Detect which cell encompasses the target text, then output its [X, Y] center coordinate. 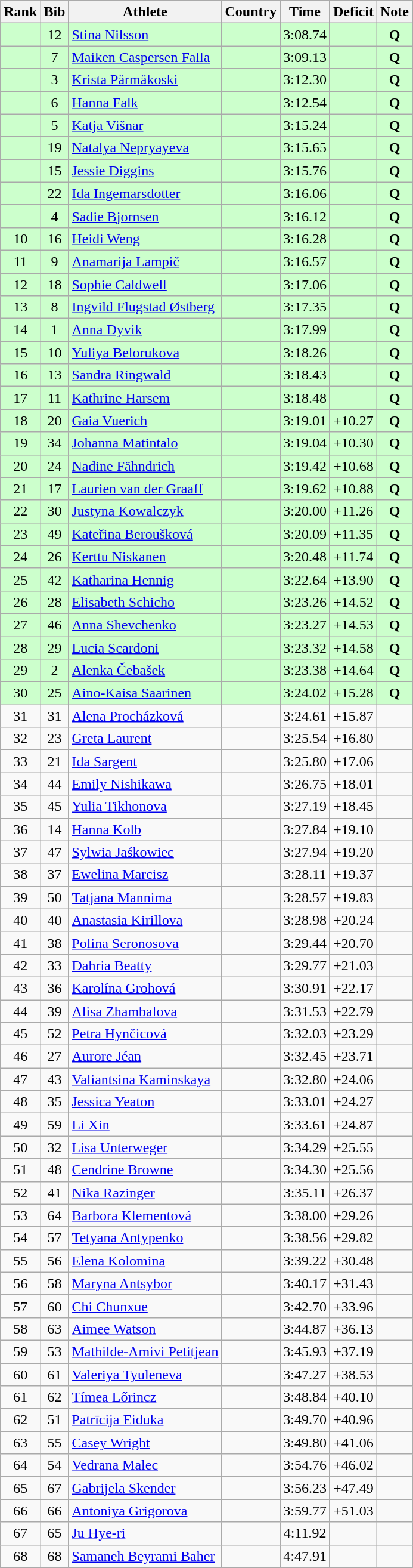
+33.96 [353, 1306]
+23.71 [353, 1057]
Katja Višnar [145, 125]
+11.26 [353, 511]
Sylwia Jaśkowiec [145, 852]
3:26.75 [305, 784]
Valiantsina Kaminskaya [145, 1079]
+13.90 [353, 579]
+24.27 [353, 1102]
+21.03 [353, 965]
3:38.56 [305, 1238]
3:29.77 [305, 965]
3:25.80 [305, 761]
3:16.06 [305, 193]
3:20.48 [305, 557]
3:33.61 [305, 1125]
Rank [20, 12]
+46.02 [353, 1465]
+10.88 [353, 489]
Justyna Kowalczyk [145, 511]
Nadine Fähndrich [145, 466]
Ewelina Marcisz [145, 875]
3:54.76 [305, 1465]
3:35.11 [305, 1193]
Petra Hynčicová [145, 1034]
Hanna Kolb [145, 829]
3:20.09 [305, 534]
3:49.80 [305, 1443]
+19.20 [353, 852]
3:23.26 [305, 602]
3:23.27 [305, 625]
+22.17 [353, 988]
+15.28 [353, 693]
Ida Ingemarsdotter [145, 193]
3:48.84 [305, 1397]
3:47.27 [305, 1374]
Tetyana Antypenko [145, 1238]
6 [55, 103]
3:18.43 [305, 375]
+19.10 [353, 829]
3:40.17 [305, 1283]
+31.43 [353, 1283]
3:30.91 [305, 988]
3:19.42 [305, 466]
+20.24 [353, 920]
3:29.44 [305, 943]
3:27.84 [305, 829]
3:15.24 [305, 125]
Elisabeth Schicho [145, 602]
Maiken Caspersen Falla [145, 57]
3:28.98 [305, 920]
Laurien van der Graaff [145, 489]
3:25.54 [305, 739]
Alenka Čebašek [145, 671]
9 [55, 261]
Anna Shevchenko [145, 625]
3:23.32 [305, 647]
Alisa Zhambalova [145, 1011]
Barbora Klementová [145, 1215]
Krista Pärmäkoski [145, 80]
3:34.29 [305, 1147]
Note [395, 12]
3:45.93 [305, 1351]
3:27.94 [305, 852]
4:11.92 [305, 1533]
3:16.28 [305, 239]
+18.01 [353, 784]
Aino-Kaisa Saarinen [145, 693]
Aurore Jéan [145, 1057]
3:49.70 [305, 1420]
3:16.12 [305, 216]
Johanna Matintalo [145, 443]
Nika Razinger [145, 1193]
5 [55, 125]
7 [55, 57]
3:28.57 [305, 897]
3:17.99 [305, 330]
8 [55, 307]
+51.03 [353, 1511]
3:24.02 [305, 693]
Greta Laurent [145, 739]
Yulia Tikhonova [145, 807]
+11.35 [353, 534]
3:33.01 [305, 1102]
+18.45 [353, 807]
+37.19 [353, 1351]
3:17.06 [305, 285]
3:34.30 [305, 1170]
+40.10 [353, 1397]
Katharina Hennig [145, 579]
+24.06 [353, 1079]
Gabrijela Skender [145, 1488]
3:28.11 [305, 875]
+47.49 [353, 1488]
3:32.80 [305, 1079]
+19.83 [353, 897]
Jessie Diggins [145, 171]
+30.48 [353, 1261]
+23.29 [353, 1034]
+14.52 [353, 602]
3:24.61 [305, 716]
Maryna Antsybor [145, 1283]
3:32.03 [305, 1034]
+11.74 [353, 557]
+29.82 [353, 1238]
3:27.19 [305, 807]
Ida Sargent [145, 761]
Patrīcija Eiduka [145, 1420]
Hanna Falk [145, 103]
Lucia Scardoni [145, 647]
Chi Chunxue [145, 1306]
+10.68 [353, 466]
+15.87 [353, 716]
4:47.91 [305, 1556]
3:31.53 [305, 1011]
3:08.74 [305, 35]
Stina Nilsson [145, 35]
+36.13 [353, 1329]
Natalya Nepryayeva [145, 148]
Samaneh Beyrami Baher [145, 1556]
Gaia Vuerich [145, 421]
3 [55, 80]
3:59.77 [305, 1511]
+14.58 [353, 647]
3:09.13 [305, 57]
+20.70 [353, 943]
Li Xin [145, 1125]
3:56.23 [305, 1488]
+14.64 [353, 671]
Deficit [353, 12]
+41.06 [353, 1443]
Country [251, 12]
3:12.54 [305, 103]
Jessica Yeaton [145, 1102]
+22.79 [353, 1011]
Aimee Watson [145, 1329]
+40.96 [353, 1420]
3:39.22 [305, 1261]
1 [55, 330]
Tímea Lőrincz [145, 1397]
3:20.00 [305, 511]
Tatjana Mannima [145, 897]
3:19.04 [305, 443]
Casey Wright [145, 1443]
Mathilde-Amivi Petitjean [145, 1351]
3:15.76 [305, 171]
3:19.01 [305, 421]
Valeriya Tyuleneva [145, 1374]
Lisa Unterweger [145, 1147]
+16.80 [353, 739]
Anamarija Lampič [145, 261]
Antoniya Grigorova [145, 1511]
Heidi Weng [145, 239]
3:15.65 [305, 148]
Elena Kolomina [145, 1261]
Cendrine Browne [145, 1170]
+25.56 [353, 1170]
3:18.48 [305, 398]
3:17.35 [305, 307]
Emily Nishikawa [145, 784]
Sophie Caldwell [145, 285]
Anna Dyvik [145, 330]
3:23.38 [305, 671]
Kerttu Niskanen [145, 557]
3:42.70 [305, 1306]
3:18.26 [305, 353]
+24.87 [353, 1125]
+26.37 [353, 1193]
Ju Hye-ri [145, 1533]
Kateřina Beroušková [145, 534]
3:22.64 [305, 579]
Sadie Bjornsen [145, 216]
+17.06 [353, 761]
Yuliya Belorukova [145, 353]
+38.53 [353, 1374]
Kathrine Harsem [145, 398]
+19.37 [353, 875]
Karolína Grohová [145, 988]
3:38.00 [305, 1215]
+29.26 [353, 1215]
+14.53 [353, 625]
Bib [55, 12]
4 [55, 216]
+10.30 [353, 443]
Ingvild Flugstad Østberg [145, 307]
Time [305, 12]
+10.27 [353, 421]
3:16.57 [305, 261]
3:32.45 [305, 1057]
Vedrana Malec [145, 1465]
Dahria Beatty [145, 965]
3:12.30 [305, 80]
Anastasia Kirillova [145, 920]
Sandra Ringwald [145, 375]
Athlete [145, 12]
Polina Seronosova [145, 943]
Alena Procházková [145, 716]
2 [55, 671]
3:44.87 [305, 1329]
3:19.62 [305, 489]
+25.55 [353, 1147]
